Find where the given text appears and provide that cell's center as (x, y) coordinate. 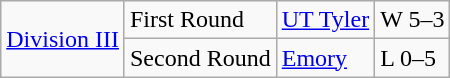
W 5–3 (412, 20)
Emory (325, 58)
Division III (63, 39)
UT Tyler (325, 20)
First Round (200, 20)
L 0–5 (412, 58)
Second Round (200, 58)
